Return (X, Y) of the center of cell containing provided text 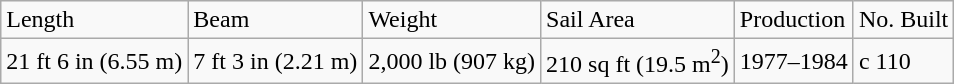
Sail Area (638, 20)
21 ft 6 in (6.55 m) (94, 62)
No. Built (903, 20)
Beam (276, 20)
Production (794, 20)
7 ft 3 in (2.21 m) (276, 62)
210 sq ft (19.5 m2) (638, 62)
Weight (452, 20)
1977–1984 (794, 62)
2,000 lb (907 kg) (452, 62)
c 110 (903, 62)
Length (94, 20)
